Identify which cell holds the provided text, then report its [X, Y] central coordinate. 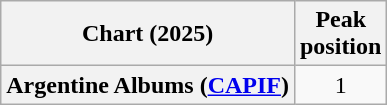
1 [340, 85]
Chart (2025) [148, 34]
Argentine Albums (CAPIF) [148, 85]
Peakposition [340, 34]
